Return [X, Y] of the center of cell containing provided text 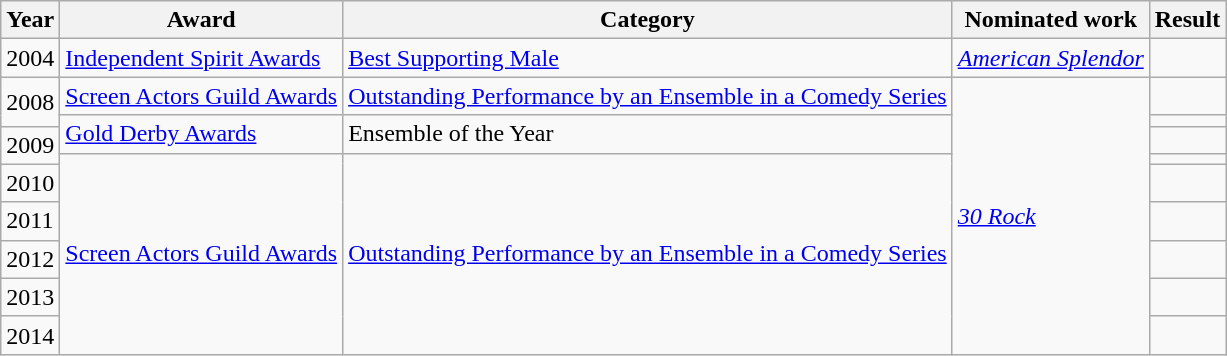
2011 [30, 221]
Gold Derby Awards [202, 134]
2012 [30, 259]
Award [202, 20]
Result [1187, 20]
2009 [30, 145]
Independent Spirit Awards [202, 58]
American Splendor [1050, 58]
2004 [30, 58]
Year [30, 20]
Ensemble of the Year [648, 134]
30 Rock [1050, 216]
Best Supporting Male [648, 58]
2014 [30, 335]
2010 [30, 183]
Nominated work [1050, 20]
2008 [30, 102]
Category [648, 20]
2013 [30, 297]
